Pinpoint the cell where the given text exists, returning its [X, Y] midpoint coordinate. 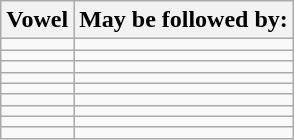
May be followed by: [184, 20]
Vowel [38, 20]
